Extract the [x, y] coordinate from the center of the cell holding the provided text.  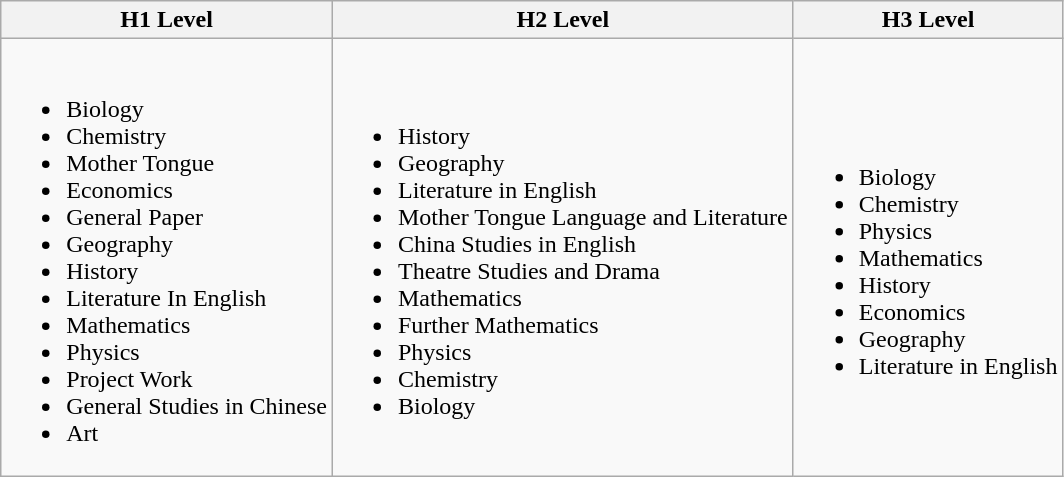
BiologyChemistryPhysicsMathematicsHistoryEconomicsGeographyLiterature in English [928, 258]
H2 Level [562, 20]
H1 Level [167, 20]
H3 Level [928, 20]
BiologyChemistryMother TongueEconomicsGeneral PaperGeographyHistoryLiterature In EnglishMathematicsPhysicsProject WorkGeneral Studies in ChineseArt [167, 258]
